Extract the [x, y] coordinate from the center of the cell holding the provided text.  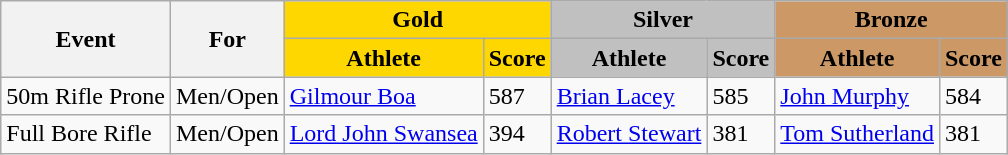
Tom Sutherland [858, 134]
Brian Lacey [629, 96]
Full Bore Rifle [86, 134]
Event [86, 39]
50m Rifle Prone [86, 96]
585 [741, 96]
394 [517, 134]
Bronze [892, 20]
Silver [663, 20]
Robert Stewart [629, 134]
587 [517, 96]
Lord John Swansea [384, 134]
Gold [418, 20]
584 [973, 96]
John Murphy [858, 96]
Gilmour Boa [384, 96]
For [227, 39]
